Search for the cell housing the specified text and yield its (x, y) center coordinate. 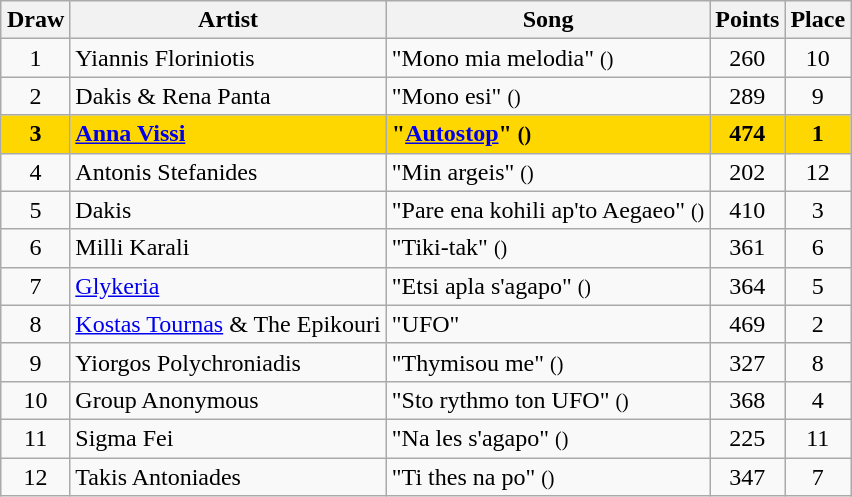
368 (748, 400)
Artist (228, 20)
Anna Vissi (228, 134)
Draw (35, 20)
327 (748, 362)
Antonis Stefanides (228, 172)
474 (748, 134)
Group Anonymous (228, 400)
"Sto rythmo ton UFO" () (548, 400)
Sigma Fei (228, 438)
Dakis (228, 210)
361 (748, 248)
Song (548, 20)
"UFO" (548, 324)
"Autostop" () (548, 134)
289 (748, 96)
Yiorgos Polychroniadis (228, 362)
"Na les s'agapo" () (548, 438)
Glykeria (228, 286)
"Ti thes na po" () (548, 477)
"Thymisou me" () (548, 362)
Points (748, 20)
202 (748, 172)
Takis Antoniades (228, 477)
Milli Karali (228, 248)
"Min argeis" () (548, 172)
469 (748, 324)
"Tiki-tak" () (548, 248)
Yiannis Floriniotis (228, 58)
"Etsi apla s'agapo" () (548, 286)
364 (748, 286)
"Mono esi" () (548, 96)
260 (748, 58)
410 (748, 210)
"Mono mia melodia" () (548, 58)
347 (748, 477)
Place (818, 20)
Dakis & Rena Panta (228, 96)
"Pare ena kohili ap'to Aegaeo" () (548, 210)
Kostas Tournas & The Epikouri (228, 324)
225 (748, 438)
